Search for the cell housing the specified text and yield its [x, y] center coordinate. 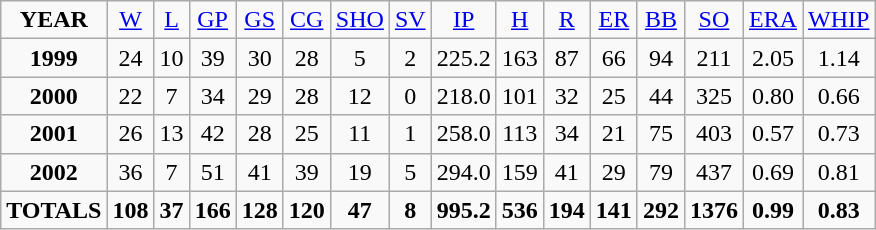
0.80 [772, 96]
292 [660, 210]
L [172, 20]
536 [520, 210]
75 [660, 134]
79 [660, 172]
2001 [54, 134]
94 [660, 58]
2 [410, 58]
2.05 [772, 58]
CG [306, 20]
SHO [360, 20]
2000 [54, 96]
36 [130, 172]
TOTALS [54, 210]
2002 [54, 172]
437 [714, 172]
IP [464, 20]
101 [520, 96]
WHIP [839, 20]
ER [614, 20]
44 [660, 96]
37 [172, 210]
66 [614, 58]
0.73 [839, 134]
GS [260, 20]
ERA [772, 20]
194 [566, 210]
0.66 [839, 96]
87 [566, 58]
0.69 [772, 172]
12 [360, 96]
0.81 [839, 172]
R [566, 20]
24 [130, 58]
26 [130, 134]
22 [130, 96]
42 [212, 134]
0 [410, 96]
128 [260, 210]
1376 [714, 210]
995.2 [464, 210]
32 [566, 96]
10 [172, 58]
BB [660, 20]
H [520, 20]
0.57 [772, 134]
108 [130, 210]
1.14 [839, 58]
1 [410, 134]
163 [520, 58]
218.0 [464, 96]
47 [360, 210]
159 [520, 172]
294.0 [464, 172]
0.83 [839, 210]
19 [360, 172]
141 [614, 210]
51 [212, 172]
13 [172, 134]
211 [714, 58]
258.0 [464, 134]
325 [714, 96]
8 [410, 210]
0.99 [772, 210]
1999 [54, 58]
YEAR [54, 20]
30 [260, 58]
W [130, 20]
113 [520, 134]
225.2 [464, 58]
SO [714, 20]
166 [212, 210]
SV [410, 20]
403 [714, 134]
GP [212, 20]
11 [360, 134]
120 [306, 210]
21 [614, 134]
